Pinpoint the cell where the given text exists, returning its (X, Y) midpoint coordinate. 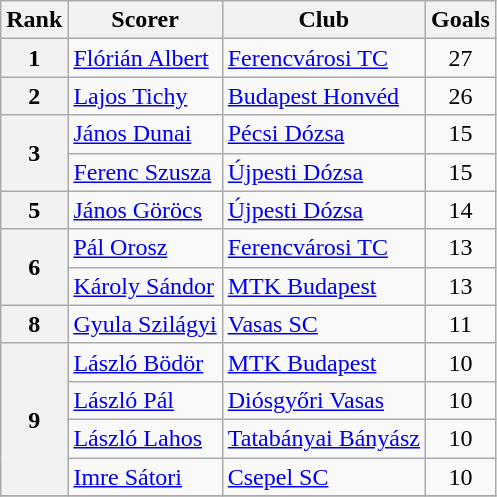
Diósgyőri Vasas (324, 400)
János Dunai (145, 134)
Pál Orosz (145, 248)
Csepel SC (324, 477)
1 (34, 58)
Vasas SC (324, 324)
11 (461, 324)
26 (461, 96)
Scorer (145, 20)
2 (34, 96)
Tatabányai Bányász (324, 438)
Károly Sándor (145, 286)
Pécsi Dózsa (324, 134)
Imre Sátori (145, 477)
5 (34, 210)
8 (34, 324)
6 (34, 267)
Club (324, 20)
3 (34, 153)
László Pál (145, 400)
27 (461, 58)
Ferenc Szusza (145, 172)
Lajos Tichy (145, 96)
Budapest Honvéd (324, 96)
Goals (461, 20)
János Göröcs (145, 210)
14 (461, 210)
Rank (34, 20)
László Bödör (145, 362)
Gyula Szilágyi (145, 324)
László Lahos (145, 438)
9 (34, 419)
Flórián Albert (145, 58)
